Return the [x, y] coordinate for the center point of the cell that contains the specified text.  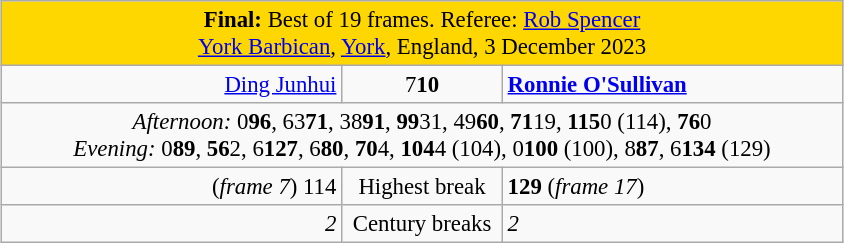
Ronnie O'Sullivan [672, 85]
Afternoon: 096, 6371, 3891, 9931, 4960, 7119, 1150 (114), 760Evening: 089, 562, 6127, 680, 704, 1044 (104), 0100 (100), 887, 6134 (129) [422, 136]
Highest break [422, 187]
Final: Best of 19 frames. Referee: Rob SpencerYork Barbican, York, England, 3 December 2023 [422, 34]
Ding Junhui [172, 85]
Century breaks [422, 224]
(frame 7) 114 [172, 187]
129 (frame 17) [672, 187]
710 [422, 85]
